Find where the given text appears and provide that cell's center as [x, y] coordinate. 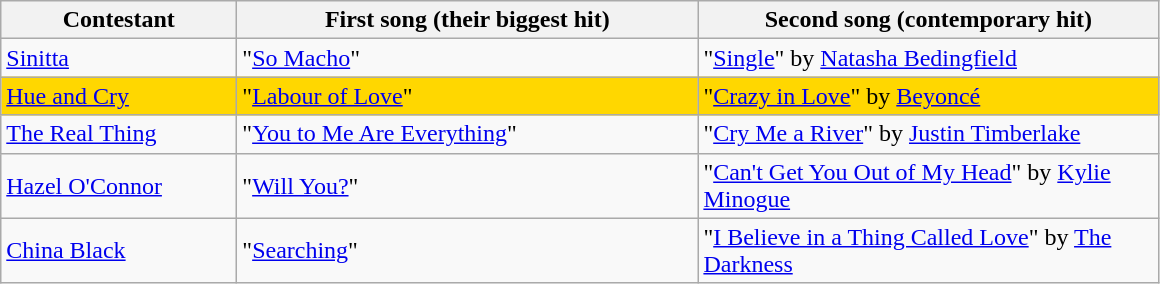
"Labour of Love" [468, 96]
"So Macho" [468, 58]
Hue and Cry [119, 96]
"Can't Get You Out of My Head" by Kylie Minogue [928, 186]
First song (their biggest hit) [468, 20]
"Will You?" [468, 186]
"Searching" [468, 250]
Second song (contemporary hit) [928, 20]
China Black [119, 250]
"You to Me Are Everything" [468, 134]
"Single" by Natasha Bedingfield [928, 58]
"Cry Me a River" by Justin Timberlake [928, 134]
Hazel O'Connor [119, 186]
Sinitta [119, 58]
"Crazy in Love" by Beyoncé [928, 96]
The Real Thing [119, 134]
Contestant [119, 20]
"I Believe in a Thing Called Love" by The Darkness [928, 250]
